Extract the [x, y] coordinate from the center of the cell holding the provided text.  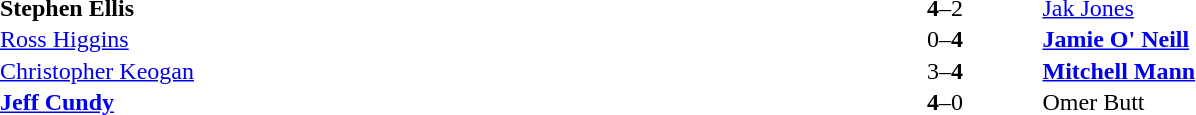
3–4 [944, 71]
0–4 [944, 39]
